Output the [x, y] coordinate of the center of the cell containing the given text.  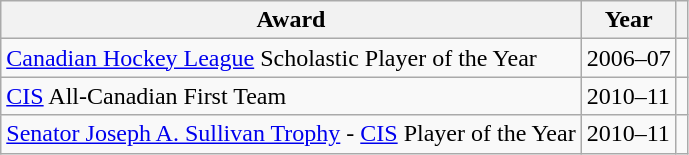
Senator Joseph A. Sullivan Trophy - CIS Player of the Year [291, 134]
Year [628, 20]
CIS All-Canadian First Team [291, 96]
2006–07 [628, 58]
Canadian Hockey League Scholastic Player of the Year [291, 58]
Award [291, 20]
